Capture the cell that displays the provided text and extract its [x, y] central coordinate. 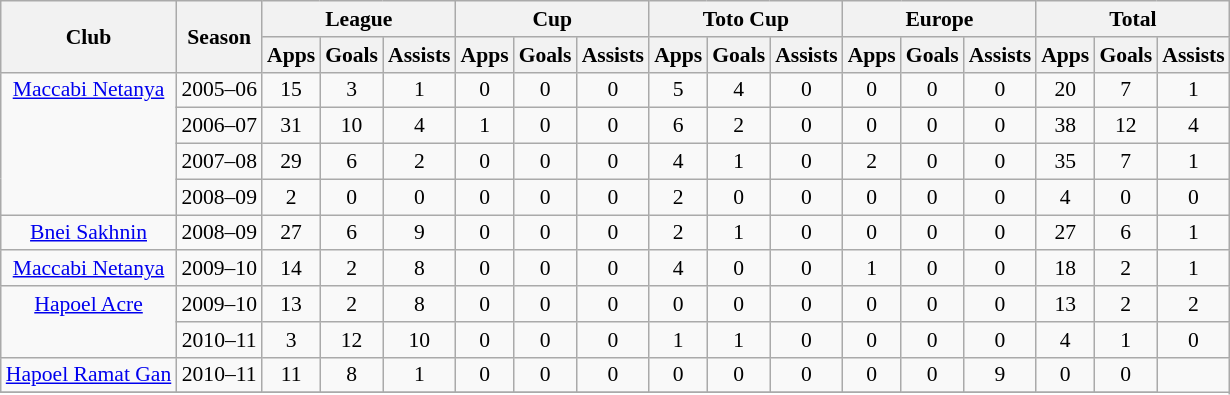
Hapoel Ramat Gan [89, 375]
14 [291, 269]
Toto Cup [746, 19]
League [359, 19]
2005–06 [219, 90]
5 [678, 90]
Total [1133, 19]
Cup [553, 19]
Season [219, 36]
2006–07 [219, 126]
2007–08 [219, 162]
35 [1065, 162]
20 [1065, 90]
Club [89, 36]
38 [1065, 126]
18 [1065, 269]
31 [291, 126]
Hapoel Acre [89, 322]
29 [291, 162]
11 [291, 375]
15 [291, 90]
Bnei Sakhnin [89, 233]
Europe [940, 19]
